Scan for the cell matching the given text and deliver its [x, y] coordinate at center. 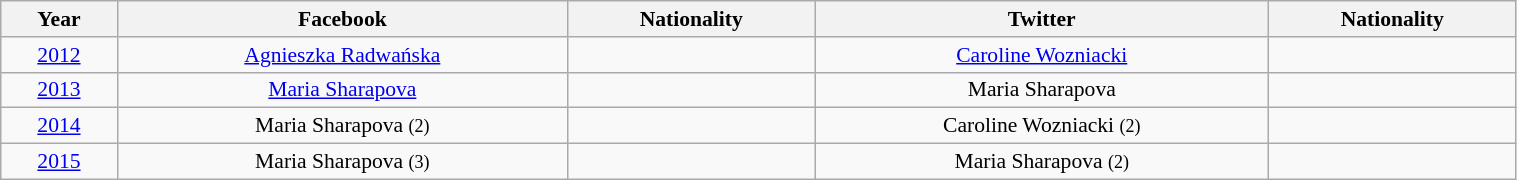
Facebook [342, 19]
2012 [59, 55]
2014 [59, 126]
Year [59, 19]
2013 [59, 90]
2015 [59, 162]
Caroline Wozniacki [1042, 55]
Maria Sharapova (3) [342, 162]
Caroline Wozniacki (2) [1042, 126]
Twitter [1042, 19]
Agnieszka Radwańska [342, 55]
